Find where the given text appears and provide that cell's center as [X, Y] coordinate. 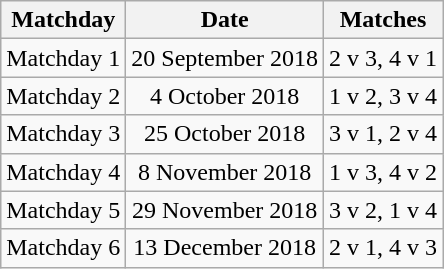
Matchday 6 [64, 248]
8 November 2018 [225, 172]
2 v 1, 4 v 3 [382, 248]
Matchday 3 [64, 134]
1 v 3, 4 v 2 [382, 172]
Matchday 5 [64, 210]
4 October 2018 [225, 96]
3 v 1, 2 v 4 [382, 134]
Matches [382, 20]
13 December 2018 [225, 248]
Matchday 2 [64, 96]
1 v 2, 3 v 4 [382, 96]
Matchday 1 [64, 58]
Date [225, 20]
3 v 2, 1 v 4 [382, 210]
Matchday 4 [64, 172]
2 v 3, 4 v 1 [382, 58]
25 October 2018 [225, 134]
29 November 2018 [225, 210]
20 September 2018 [225, 58]
Matchday [64, 20]
